Find where the given text appears and provide that cell's center as (X, Y) coordinate. 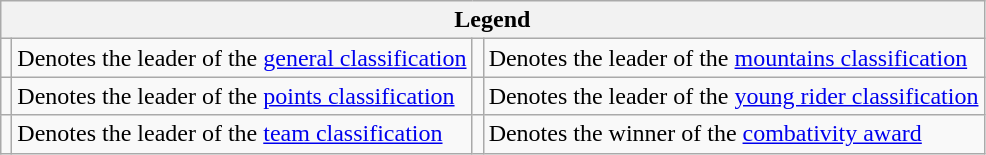
Denotes the winner of the combativity award (734, 134)
Legend (492, 20)
Denotes the leader of the general classification (242, 58)
Denotes the leader of the points classification (242, 96)
Denotes the leader of the mountains classification (734, 58)
Denotes the leader of the young rider classification (734, 96)
Denotes the leader of the team classification (242, 134)
